Capture the cell that displays the provided text and extract its (x, y) central coordinate. 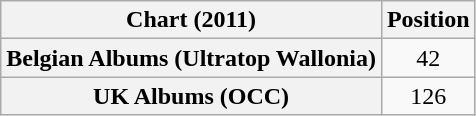
126 (428, 96)
UK Albums (OCC) (192, 96)
42 (428, 58)
Belgian Albums (Ultratop Wallonia) (192, 58)
Position (428, 20)
Chart (2011) (192, 20)
